Pinpoint the cell where the given text exists, returning its (X, Y) midpoint coordinate. 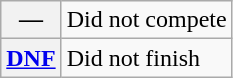
Did not compete (146, 20)
DNF (31, 58)
— (31, 20)
Did not finish (146, 58)
